Scan for the cell matching the given text and deliver its (x, y) coordinate at center. 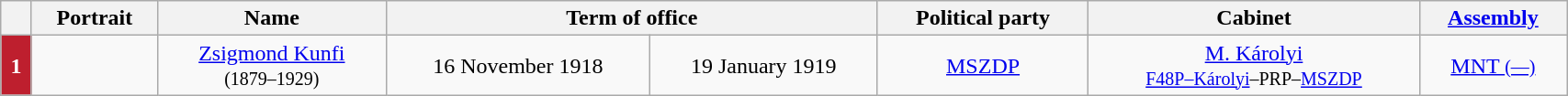
MNT (—) (1493, 66)
Cabinet (1254, 18)
MSZDP (983, 66)
1 (17, 66)
Name (272, 18)
M. KárolyiF48P–Károlyi–PRP–MSZDP (1254, 66)
16 November 1918 (518, 66)
Political party (983, 18)
19 January 1919 (763, 66)
Assembly (1493, 18)
Term of office (632, 18)
Zsigmond Kunfi(1879–1929) (272, 66)
Portrait (94, 18)
